Determine the [X, Y] coordinate at the center of the cell enclosing the given text.  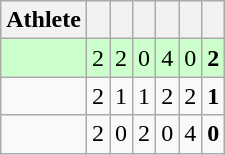
Athlete [44, 20]
